Scan for the cell matching the given text and deliver its (X, Y) coordinate at center. 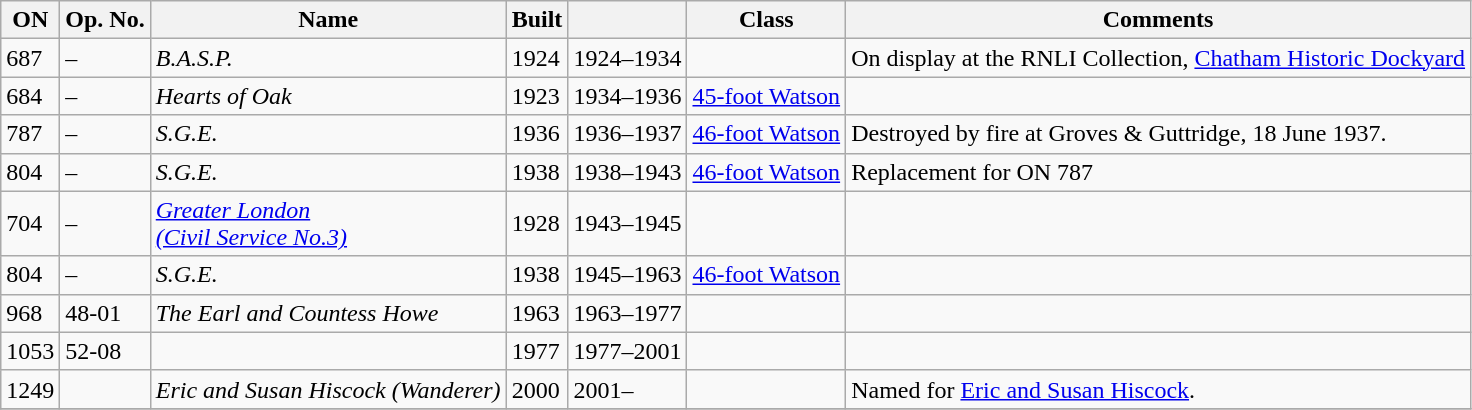
1963 (537, 313)
1053 (30, 351)
1936–1937 (628, 134)
1945–1963 (628, 275)
Op. No. (105, 20)
Destroyed by fire at Groves & Guttridge, 18 June 1937. (1158, 134)
2000 (537, 389)
1928 (537, 224)
Comments (1158, 20)
1963–1977 (628, 313)
The Earl and Countess Howe (328, 313)
1977–2001 (628, 351)
Class (766, 20)
1923 (537, 96)
Name (328, 20)
Eric and Susan Hiscock (Wanderer) (328, 389)
Greater London(Civil Service No.3) (328, 224)
1938–1943 (628, 172)
52-08 (105, 351)
2001– (628, 389)
Built (537, 20)
B.A.S.P. (328, 58)
1977 (537, 351)
787 (30, 134)
687 (30, 58)
Hearts of Oak (328, 96)
ON (30, 20)
45-foot Watson (766, 96)
1936 (537, 134)
Replacement for ON 787 (1158, 172)
48-01 (105, 313)
968 (30, 313)
1943–1945 (628, 224)
1924–1934 (628, 58)
1924 (537, 58)
1934–1936 (628, 96)
704 (30, 224)
On display at the RNLI Collection, Chatham Historic Dockyard (1158, 58)
1249 (30, 389)
684 (30, 96)
Named for Eric and Susan Hiscock. (1158, 389)
